Locate the cell with the specified text and output its [x, y] center coordinate. 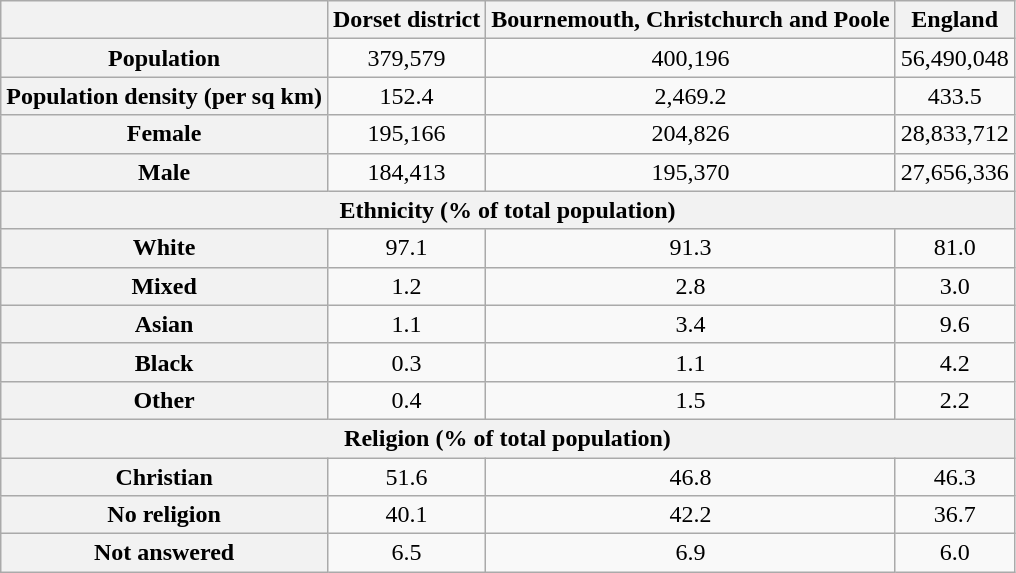
Population [164, 58]
204,826 [690, 134]
Asian [164, 324]
Mixed [164, 286]
28,833,712 [954, 134]
Bournemouth, Christchurch and Poole [690, 20]
Female [164, 134]
Religion (% of total population) [508, 438]
4.2 [954, 362]
Christian [164, 477]
46.3 [954, 477]
51.6 [406, 477]
1.2 [406, 286]
433.5 [954, 96]
Black [164, 362]
40.1 [406, 515]
195,370 [690, 172]
81.0 [954, 248]
27,656,336 [954, 172]
No religion [164, 515]
2,469.2 [690, 96]
184,413 [406, 172]
2.2 [954, 400]
Other [164, 400]
0.3 [406, 362]
6.9 [690, 553]
46.8 [690, 477]
Ethnicity (% of total population) [508, 210]
3.4 [690, 324]
Population density (per sq km) [164, 96]
152.4 [406, 96]
Male [164, 172]
6.5 [406, 553]
9.6 [954, 324]
3.0 [954, 286]
36.7 [954, 515]
379,579 [406, 58]
195,166 [406, 134]
6.0 [954, 553]
2.8 [690, 286]
1.5 [690, 400]
42.2 [690, 515]
Dorset district [406, 20]
0.4 [406, 400]
400,196 [690, 58]
97.1 [406, 248]
White [164, 248]
91.3 [690, 248]
56,490,048 [954, 58]
Not answered [164, 553]
England [954, 20]
